Output the (X, Y) coordinate of the center of the cell containing the given text.  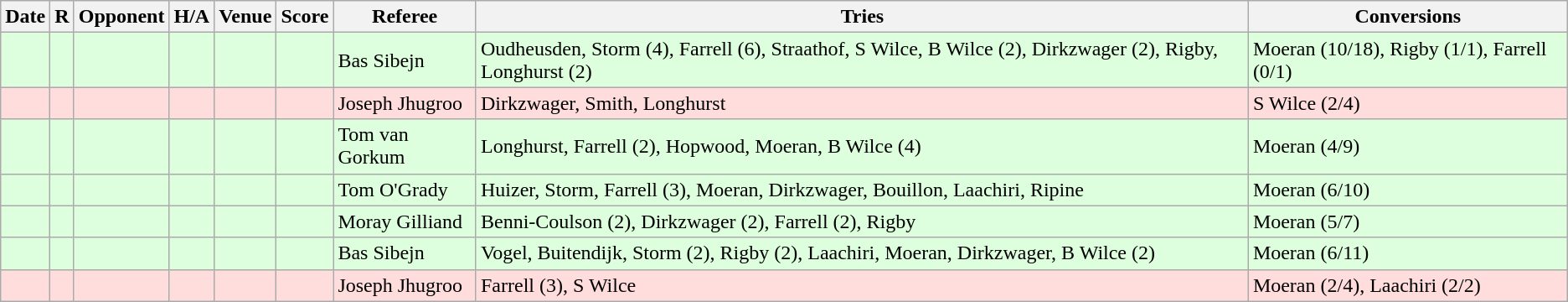
R (62, 17)
Huizer, Storm, Farrell (3), Moeran, Dirkzwager, Bouillon, Laachiri, Ripine (862, 190)
Farrell (3), S Wilce (862, 285)
Venue (245, 17)
Longhurst, Farrell (2), Hopwood, Moeran, B Wilce (4) (862, 146)
Score (305, 17)
Vogel, Buitendijk, Storm (2), Rigby (2), Laachiri, Moeran, Dirkzwager, B Wilce (2) (862, 253)
S Wilce (2/4) (1407, 103)
H/A (192, 17)
Moray Gilliand (405, 221)
Referee (405, 17)
Date (25, 17)
Moeran (6/11) (1407, 253)
Tries (862, 17)
Opponent (121, 17)
Conversions (1407, 17)
Dirkzwager, Smith, Longhurst (862, 103)
Oudheusden, Storm (4), Farrell (6), Straathof, S Wilce, B Wilce (2), Dirkzwager (2), Rigby, Longhurst (2) (862, 60)
Moeran (10/18), Rigby (1/1), Farrell (0/1) (1407, 60)
Moeran (4/9) (1407, 146)
Benni-Coulson (2), Dirkzwager (2), Farrell (2), Rigby (862, 221)
Tom van Gorkum (405, 146)
Moeran (6/10) (1407, 190)
Moeran (5/7) (1407, 221)
Moeran (2/4), Laachiri (2/2) (1407, 285)
Tom O'Grady (405, 190)
